Capture the cell that displays the provided text and extract its [X, Y] central coordinate. 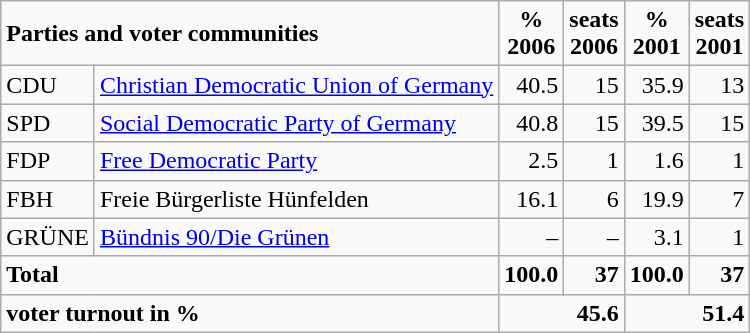
6 [594, 199]
16.1 [532, 199]
7 [719, 199]
Total [250, 275]
19.9 [656, 199]
FDP [48, 161]
Free Democratic Party [296, 161]
GRÜNE [48, 237]
Christian Democratic Union of Germany [296, 85]
35.9 [656, 85]
13 [719, 85]
FBH [48, 199]
seats2006 [594, 34]
3.1 [656, 237]
45.6 [562, 313]
39.5 [656, 123]
%2001 [656, 34]
Parties and voter communities [250, 34]
51.4 [686, 313]
%2006 [532, 34]
Freie Bürgerliste Hünfelden [296, 199]
SPD [48, 123]
40.5 [532, 85]
2.5 [532, 161]
seats2001 [719, 34]
voter turnout in % [250, 313]
Bündnis 90/Die Grünen [296, 237]
Social Democratic Party of Germany [296, 123]
CDU [48, 85]
40.8 [532, 123]
1.6 [656, 161]
